Search for the cell housing the specified text and yield its (x, y) center coordinate. 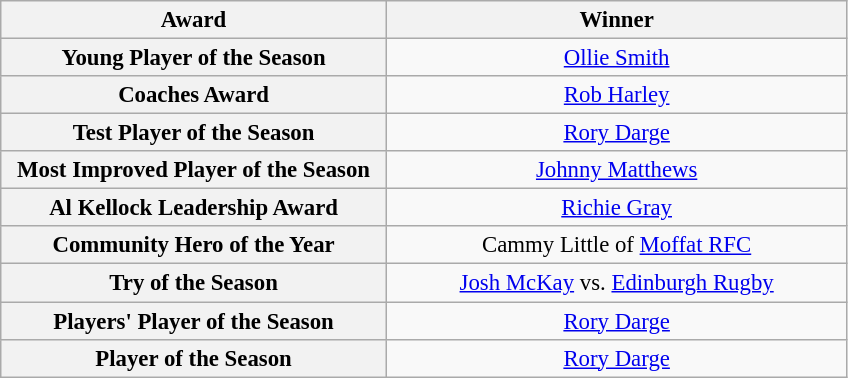
Richie Gray (616, 208)
Winner (616, 20)
Award (194, 20)
Player of the Season (194, 358)
Johnny Matthews (616, 170)
Josh McKay vs. Edinburgh Rugby (616, 283)
Rob Harley (616, 95)
Community Hero of the Year (194, 245)
Coaches Award (194, 95)
Young Player of the Season (194, 58)
Cammy Little of Moffat RFC (616, 245)
Most Improved Player of the Season (194, 170)
Ollie Smith (616, 58)
Al Kellock Leadership Award (194, 208)
Try of the Season (194, 283)
Players' Player of the Season (194, 321)
Test Player of the Season (194, 133)
